Pinpoint the cell where the given text exists, returning its [x, y] midpoint coordinate. 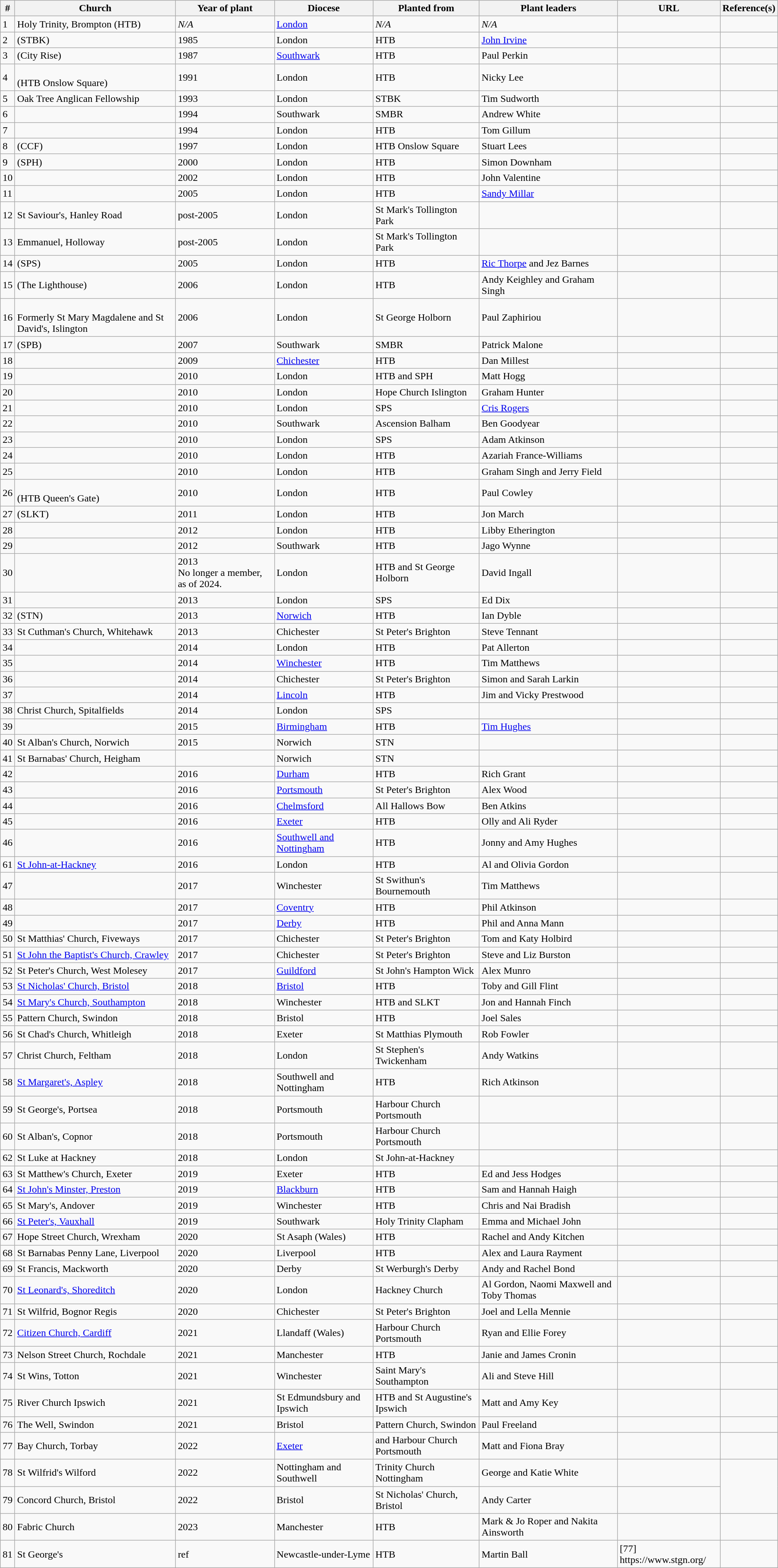
Jonny and Amy Hughes [549, 843]
St Swithun's Bournemouth [426, 886]
Ascension Balham [426, 424]
St John's Minster, Preston [96, 1190]
Holy Trinity Clapham [426, 1221]
Tom Gillum [549, 130]
20 [7, 392]
29 [7, 546]
28 [7, 530]
HTB and St Augustine's Ipswich [426, 1403]
52 [7, 970]
Sam and Hannah Haigh [549, 1190]
18 [7, 361]
St Barnabas' Church, Heigham [96, 758]
47 [7, 886]
Jago Wynne [549, 546]
Andy Keighley and Graham Singh [549, 285]
Chelmsford [324, 805]
URL [669, 8]
Steve and Liz Burston [549, 955]
3 [7, 56]
59 [7, 1109]
and Harbour Church Portsmouth [426, 1446]
St George Holborn [426, 318]
Emma and Michael John [549, 1221]
62 [7, 1158]
Chris and Nai Bradish [549, 1205]
(HTB Onslow Square) [96, 77]
St Matthew's Church, Exeter [96, 1174]
Nelson Street Church, Rochdale [96, 1354]
69 [7, 1269]
2023 [225, 1527]
74 [7, 1375]
70 [7, 1290]
# [7, 8]
49 [7, 923]
27 [7, 514]
Planted from [426, 8]
24 [7, 455]
Matt Hogg [549, 376]
STBK [426, 99]
Rich Atkinson [549, 1082]
St Saviour's, Hanley Road [96, 215]
23 [7, 440]
Nicky Lee [549, 77]
Phil and Anna Mann [549, 923]
HTB and SLKT [426, 1002]
42 [7, 774]
Janie and James Cronin [549, 1354]
Al Gordon, Naomi Maxwell and Toby Thomas [549, 1290]
Tim Hughes [549, 726]
46 [7, 843]
River Church Ipswich [96, 1403]
St Francis, Mackworth [96, 1269]
56 [7, 1034]
55 [7, 1018]
9 [7, 162]
21 [7, 408]
Graham Singh and Jerry Field [549, 471]
(SLKT) [96, 514]
Stuart Lees [549, 146]
1991 [225, 77]
33 [7, 632]
2 [7, 40]
Llandaff (Wales) [324, 1333]
Azariah France-Williams [549, 455]
34 [7, 647]
Ben Goodyear [549, 424]
1987 [225, 56]
Nottingham and Southwell [324, 1473]
Rachel and Andy Kitchen [549, 1237]
Alex Munro [549, 970]
Simon Downham [549, 162]
2013No longer a member, as of 2024. [225, 573]
79 [7, 1500]
Hackney Church [426, 1290]
1 [7, 24]
(City Rise) [96, 56]
38 [7, 711]
40 [7, 742]
Ed Dix [549, 600]
60 [7, 1137]
Concord Church, Bristol [96, 1500]
Joel and Lella Mennie [549, 1311]
Fabric Church [96, 1527]
St Alban's Church, Norwich [96, 742]
St Chad's Church, Whitleigh [96, 1034]
Ian Dyble [549, 616]
Andy and Rachel Bond [549, 1269]
41 [7, 758]
Pat Allerton [549, 647]
St Asaph (Wales) [324, 1237]
43 [7, 790]
57 [7, 1055]
12 [7, 215]
St Werburgh's Derby [426, 1269]
Al and Olivia Gordon [549, 864]
Formerly St Mary Magdalene and St David's, Islington [96, 318]
(SPS) [96, 264]
22 [7, 424]
Ali and Steve Hill [549, 1375]
ref [225, 1554]
Bay Church, Torbay [96, 1446]
Tim Sudworth [549, 99]
8 [7, 146]
(STN) [96, 616]
73 [7, 1354]
Jon and Hannah Finch [549, 1002]
75 [7, 1403]
St Margaret's, Aspley [96, 1082]
32 [7, 616]
Paul Zaphiriou [549, 318]
Coventry [324, 907]
14 [7, 264]
68 [7, 1253]
St Mary's Church, Southampton [96, 1002]
George and Katie White [549, 1473]
St John the Baptist's Church, Crawley [96, 955]
76 [7, 1424]
2011 [225, 514]
Toby and Gill Flint [549, 986]
Jim and Vicky Prestwood [549, 695]
Ed and Jess Hodges [549, 1174]
(STBK) [96, 40]
Church [96, 8]
Newcastle-under-Lyme [324, 1554]
Phil Atkinson [549, 907]
Paul Freeland [549, 1424]
(HTB Queen's Gate) [96, 492]
2000 [225, 162]
Birmingham [324, 726]
Joel Sales [549, 1018]
2002 [225, 178]
1993 [225, 99]
St Peter's, Vauxhall [96, 1221]
(SPH) [96, 162]
61 [7, 864]
64 [7, 1190]
Steve Tennant [549, 632]
26 [7, 492]
37 [7, 695]
Liverpool [324, 1253]
Matt and Amy Key [549, 1403]
Paul Perkin [549, 56]
St George's, Portsea [96, 1109]
50 [7, 939]
HTB Onslow Square [426, 146]
6 [7, 114]
Adam Atkinson [549, 440]
72 [7, 1333]
Durham [324, 774]
Christ Church, Spitalfields [96, 711]
4 [7, 77]
36 [7, 679]
David Ingall [549, 573]
St Peter's Church, West Molesey [96, 970]
Ben Atkins [549, 805]
10 [7, 178]
St Mary's, Andover [96, 1205]
Cris Rogers [549, 408]
St Wilfrid's Wilford [96, 1473]
St Alban's, Copnor [96, 1137]
35 [7, 663]
Martin Ball [549, 1554]
48 [7, 907]
Ric Thorpe and Jez Barnes [549, 264]
Plant leaders [549, 8]
Citizen Church, Cardiff [96, 1333]
66 [7, 1221]
Andy Watkins [549, 1055]
16 [7, 318]
St Matthias Plymouth [426, 1034]
30 [7, 573]
Ryan and Ellie Forey [549, 1333]
(The Lighthouse) [96, 285]
Olly and Ali Ryder [549, 822]
13 [7, 242]
Matt and Fiona Bray [549, 1446]
St Barnabas Penny Lane, Liverpool [96, 1253]
53 [7, 986]
67 [7, 1237]
Alex Wood [549, 790]
Emmanuel, Holloway [96, 242]
Lincoln [324, 695]
Patrick Malone [549, 345]
John Irvine [549, 40]
St Leonard's, Shoreditch [96, 1290]
HTB and St George Holborn [426, 573]
71 [7, 1311]
Andy Carter [549, 1500]
80 [7, 1527]
25 [7, 471]
1985 [225, 40]
St Cuthman's Church, Whitehawk [96, 632]
5 [7, 99]
Tom and Katy Holbird [549, 939]
Paul Cowley [549, 492]
Sandy Millar [549, 193]
44 [7, 805]
2007 [225, 345]
Simon and Sarah Larkin [549, 679]
58 [7, 1082]
Hope Street Church, Wrexham [96, 1237]
39 [7, 726]
31 [7, 600]
Mark & Jo Roper and Nakita Ainsworth [549, 1527]
Christ Church, Feltham [96, 1055]
(SPB) [96, 345]
Jon March [549, 514]
St Stephen's Twickenham [426, 1055]
63 [7, 1174]
45 [7, 822]
St Luke at Hackney [96, 1158]
54 [7, 1002]
Diocese [324, 8]
St John's Hampton Wick [426, 970]
John Valentine [549, 178]
1997 [225, 146]
15 [7, 285]
Holy Trinity, Brompton (HTB) [96, 24]
Oak Tree Anglican Fellowship [96, 99]
HTB and SPH [426, 376]
St Matthias' Church, Fiveways [96, 939]
17 [7, 345]
(CCF) [96, 146]
19 [7, 376]
St George's [96, 1554]
65 [7, 1205]
Guildford [324, 970]
Rob Fowler [549, 1034]
11 [7, 193]
Year of plant [225, 8]
[77] https://www.stgn.org/ [669, 1554]
St Edmundsbury and Ipswich [324, 1403]
Libby Etherington [549, 530]
Blackburn [324, 1190]
Reference(s) [749, 8]
Saint Mary's Southampton [426, 1375]
78 [7, 1473]
Graham Hunter [549, 392]
St Wilfrid, Bognor Regis [96, 1311]
All Hallows Bow [426, 805]
51 [7, 955]
7 [7, 130]
Trinity Church Nottingham [426, 1473]
The Well, Swindon [96, 1424]
77 [7, 1446]
Dan Millest [549, 361]
2009 [225, 361]
Hope Church Islington [426, 392]
St Wins, Totton [96, 1375]
Alex and Laura Rayment [549, 1253]
Rich Grant [549, 774]
Andrew White [549, 114]
81 [7, 1554]
